Return the [x, y] coordinate for the center point of the cell that contains the specified text.  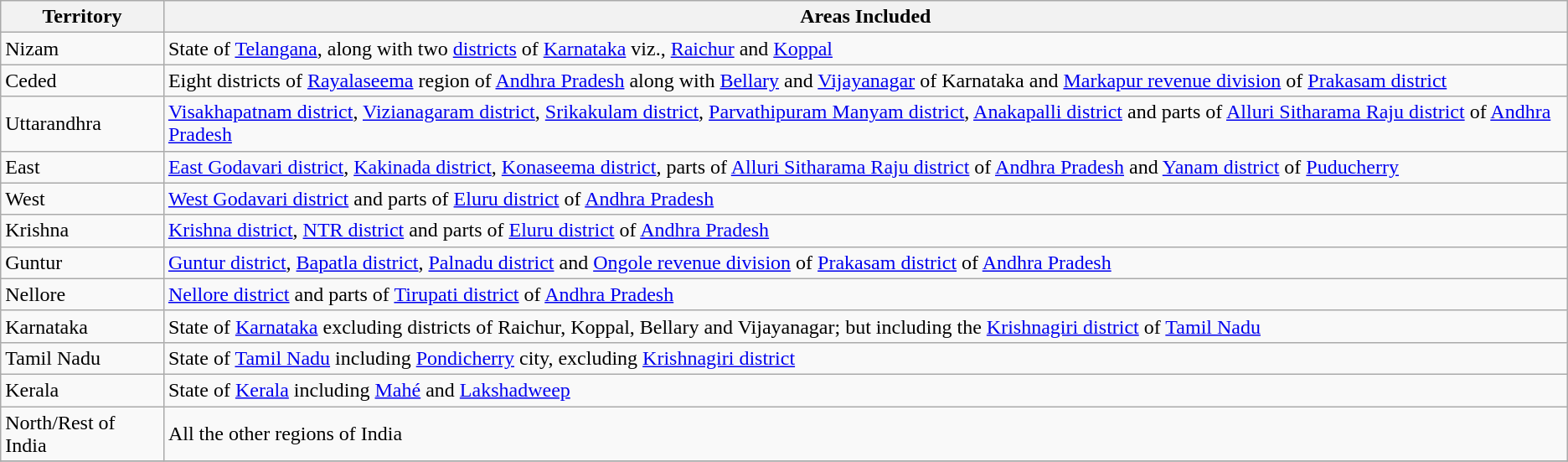
Nellore [82, 294]
Guntur district, Bapatla district, Palnadu district and Ongole revenue division of Prakasam district of Andhra Pradesh [865, 262]
West Godavari district and parts of Eluru district of Andhra Pradesh [865, 199]
Territory [82, 17]
Tamil Nadu [82, 358]
Nizam [82, 49]
State of Kerala including Mahé and Lakshadweep [865, 390]
North/Rest of India [82, 433]
Krishna [82, 231]
Guntur [82, 262]
West [82, 199]
State of Telangana, along with two districts of Karnataka viz., Raichur and Koppal [865, 49]
State of Karnataka excluding districts of Raichur, Koppal, Bellary and Vijayanagar; but including the Krishnagiri district of Tamil Nadu [865, 326]
East [82, 167]
State of Tamil Nadu including Pondicherry city, excluding Krishnagiri district [865, 358]
Ceded [82, 80]
Karnataka [82, 326]
Nellore district and parts of Tirupati district of Andhra Pradesh [865, 294]
Uttarandhra [82, 124]
All the other regions of India [865, 433]
Areas Included [865, 17]
Krishna district, NTR district and parts of Eluru district of Andhra Pradesh [865, 231]
Kerala [82, 390]
